Identify which cell holds the provided text, then report its [X, Y] central coordinate. 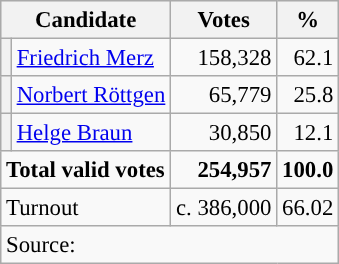
Norbert Röttgen [90, 95]
158,328 [224, 58]
25.8 [308, 95]
Votes [224, 20]
30,850 [224, 133]
Friedrich Merz [90, 58]
Total valid votes [86, 170]
Turnout [86, 208]
Helge Braun [90, 133]
12.1 [308, 133]
100.0 [308, 170]
c. 386,000 [224, 208]
65,779 [224, 95]
62.1 [308, 58]
254,957 [224, 170]
66.02 [308, 208]
Candidate [86, 20]
Source: [170, 245]
% [308, 20]
